Return the [X, Y] coordinate for the center point of the cell that contains the specified text.  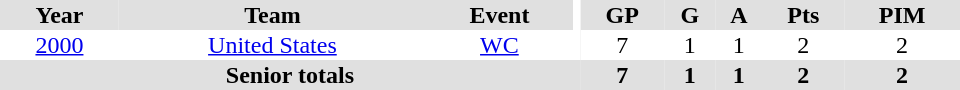
Senior totals [290, 75]
G [690, 15]
United States [272, 45]
2000 [60, 45]
Event [500, 15]
WC [500, 45]
PIM [902, 15]
Pts [804, 15]
GP [622, 15]
A [738, 15]
Team [272, 15]
Year [60, 15]
